For the text-containing cell, return its midpoint in [x, y] coordinate format. 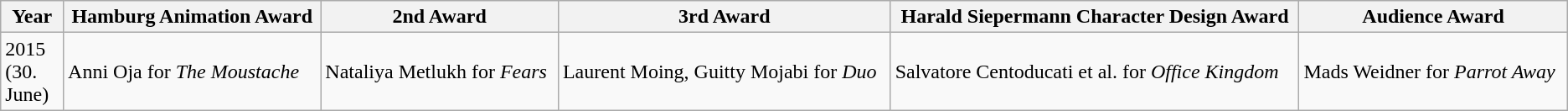
Year [32, 17]
3rd Award [724, 17]
Hamburg Animation Award [193, 17]
Nataliya Metlukh for Fears [440, 71]
Anni Oja for The Moustache [193, 71]
Harald Siepermann Character Design Award [1095, 17]
Laurent Moing, Guitty Mojabi for Duo [724, 71]
Audience Award [1433, 17]
Salvatore Centoducati et al. for Office Kingdom [1095, 71]
2015 (30. June) [32, 71]
Mads Weidner for Parrot Away [1433, 71]
2nd Award [440, 17]
